Pinpoint the cell where the given text exists, returning its (X, Y) midpoint coordinate. 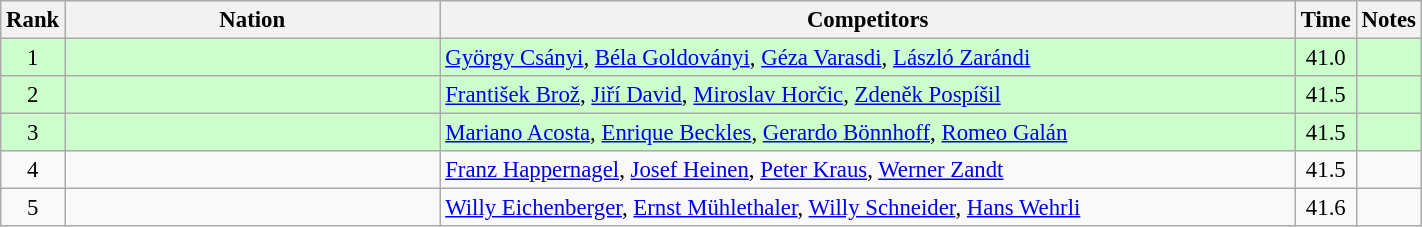
Willy Eichenberger, Ernst Mühlethaler, Willy Schneider, Hans Wehrli (868, 208)
Notes (1388, 20)
Nation (252, 20)
František Brož, Jiří David, Miroslav Horčic, Zdeněk Pospíšil (868, 95)
4 (33, 170)
5 (33, 208)
Franz Happernagel, Josef Heinen, Peter Kraus, Werner Zandt (868, 170)
Time (1326, 20)
41.0 (1326, 58)
Rank (33, 20)
Mariano Acosta, Enrique Beckles, Gerardo Bönnhoff, Romeo Galán (868, 133)
2 (33, 95)
3 (33, 133)
41.6 (1326, 208)
1 (33, 58)
György Csányi, Béla Goldoványi, Géza Varasdi, László Zarándi (868, 58)
Competitors (868, 20)
